Return the (x, y) coordinate for the center point of the cell that contains the specified text.  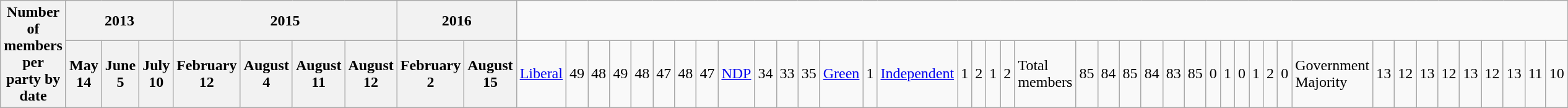
May 14 (84, 74)
34 (765, 74)
June 5 (120, 74)
Green (841, 74)
July 10 (156, 74)
August 12 (371, 74)
August 11 (318, 74)
Total members (1045, 74)
10 (1556, 74)
August 4 (266, 74)
February 2 (430, 74)
33 (787, 74)
Independent (917, 74)
83 (1174, 74)
February 12 (207, 74)
NDP (737, 74)
11 (1535, 74)
2015 (285, 20)
Government Majority (1332, 74)
2016 (457, 20)
Number of membersper party by date (33, 55)
August 15 (490, 74)
35 (808, 74)
Liberal (541, 74)
2013 (119, 20)
